Capture the cell that displays the provided text and extract its [X, Y] central coordinate. 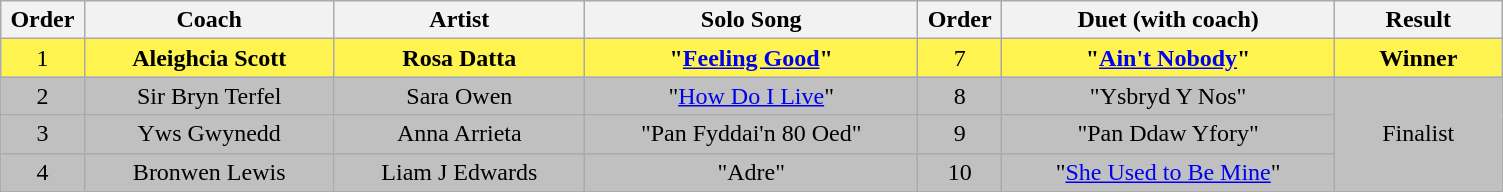
"Feeling Good" [751, 58]
Duet (with coach) [1168, 20]
Liam J Edwards [459, 172]
Sara Owen [459, 96]
Yws Gwynedd [209, 134]
9 [960, 134]
Rosa Datta [459, 58]
"Adre" [751, 172]
Solo Song [751, 20]
1 [42, 58]
7 [960, 58]
Winner [1418, 58]
Sir Bryn Terfel [209, 96]
Result [1418, 20]
Coach [209, 20]
"She Used to Be Mine" [1168, 172]
3 [42, 134]
4 [42, 172]
"Pan Fyddai'n 80 Oed" [751, 134]
2 [42, 96]
Artist [459, 20]
Anna Arrieta [459, 134]
"Pan Ddaw Yfory" [1168, 134]
"How Do I Live" [751, 96]
8 [960, 96]
"Ain't Nobody" [1168, 58]
Aleighcia Scott [209, 58]
Bronwen Lewis [209, 172]
Finalist [1418, 134]
"Ysbryd Y Nos" [1168, 96]
10 [960, 172]
